From the cell containing the given text, extract its center point as (x, y) coordinate. 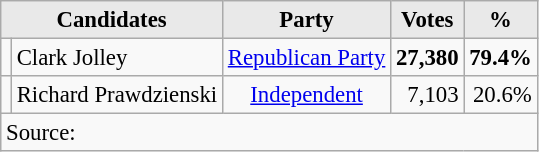
Candidates (112, 20)
7,103 (428, 95)
27,380 (428, 58)
% (500, 20)
Party (306, 20)
79.4% (500, 58)
20.6% (500, 95)
Source: (269, 133)
Clark Jolley (116, 58)
Independent (306, 95)
Richard Prawdzienski (116, 95)
Votes (428, 20)
Republican Party (306, 58)
